For the text-containing cell, return its midpoint in (X, Y) coordinate format. 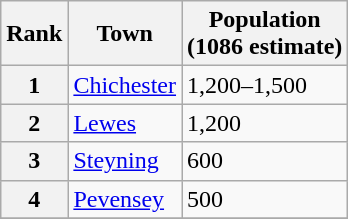
1,200 (265, 123)
3 (34, 161)
Chichester (125, 85)
Steyning (125, 161)
Town (125, 34)
1,200–1,500 (265, 85)
Lewes (125, 123)
Rank (34, 34)
600 (265, 161)
4 (34, 199)
1 (34, 85)
2 (34, 123)
500 (265, 199)
Pevensey (125, 199)
Population(1086 estimate) (265, 34)
